Return [x, y] of the center of cell containing provided text 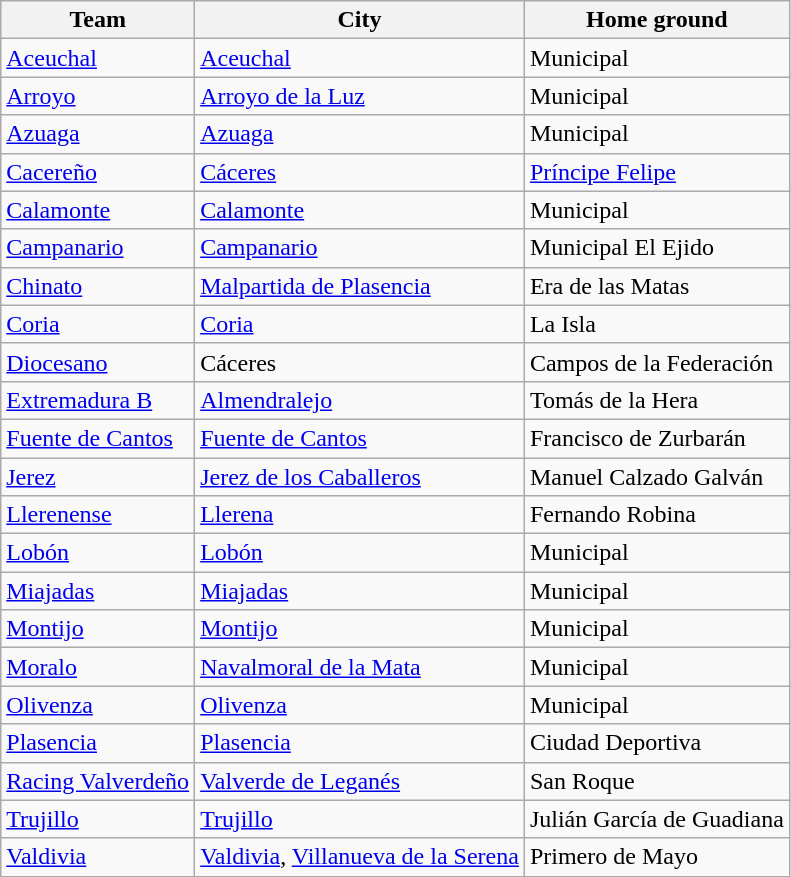
Racing Valverdeño [98, 781]
Fernando Robina [656, 515]
Llerenense [98, 515]
Ciudad Deportiva [656, 743]
Jerez de los Caballeros [360, 477]
Francisco de Zurbarán [656, 438]
Tomás de la Hera [656, 400]
Cacereño [98, 172]
Municipal El Ejido [656, 248]
Era de las Matas [656, 286]
Moralo [98, 667]
San Roque [656, 781]
Extremadura B [98, 400]
Home ground [656, 20]
Julián García de Guadiana [656, 819]
Príncipe Felipe [656, 172]
Jerez [98, 477]
Diocesano [98, 362]
Campos de la Federación [656, 362]
Valdivia [98, 857]
Almendralejo [360, 400]
La Isla [656, 324]
Llerena [360, 515]
Malpartida de Plasencia [360, 286]
Valdivia, Villanueva de la Serena [360, 857]
Primero de Mayo [656, 857]
Arroyo [98, 96]
City [360, 20]
Valverde de Leganés [360, 781]
Team [98, 20]
Chinato [98, 286]
Manuel Calzado Galván [656, 477]
Navalmoral de la Mata [360, 667]
Arroyo de la Luz [360, 96]
